Search for the cell housing the specified text and yield its (x, y) center coordinate. 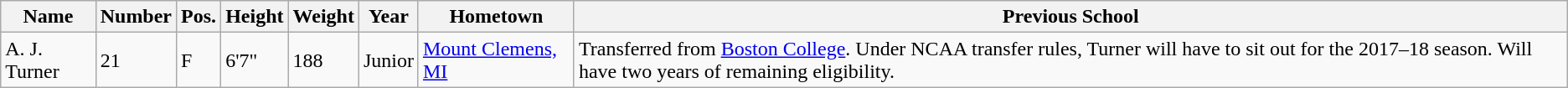
188 (323, 60)
F (199, 60)
Previous School (1070, 17)
Name (49, 17)
A. J. Turner (49, 60)
21 (136, 60)
Height (255, 17)
Number (136, 17)
Pos. (199, 17)
Mount Clemens, MI (496, 60)
Weight (323, 17)
Hometown (496, 17)
6'7" (255, 60)
Junior (389, 60)
Year (389, 17)
